Search for the cell housing the specified text and yield its (X, Y) center coordinate. 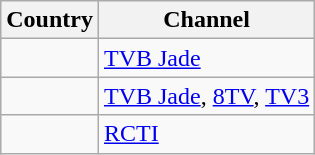
TVB Jade, 8TV, TV3 (206, 96)
TVB Jade (206, 58)
Country (50, 20)
RCTI (206, 134)
Channel (206, 20)
